Scan for the cell matching the given text and deliver its (X, Y) coordinate at center. 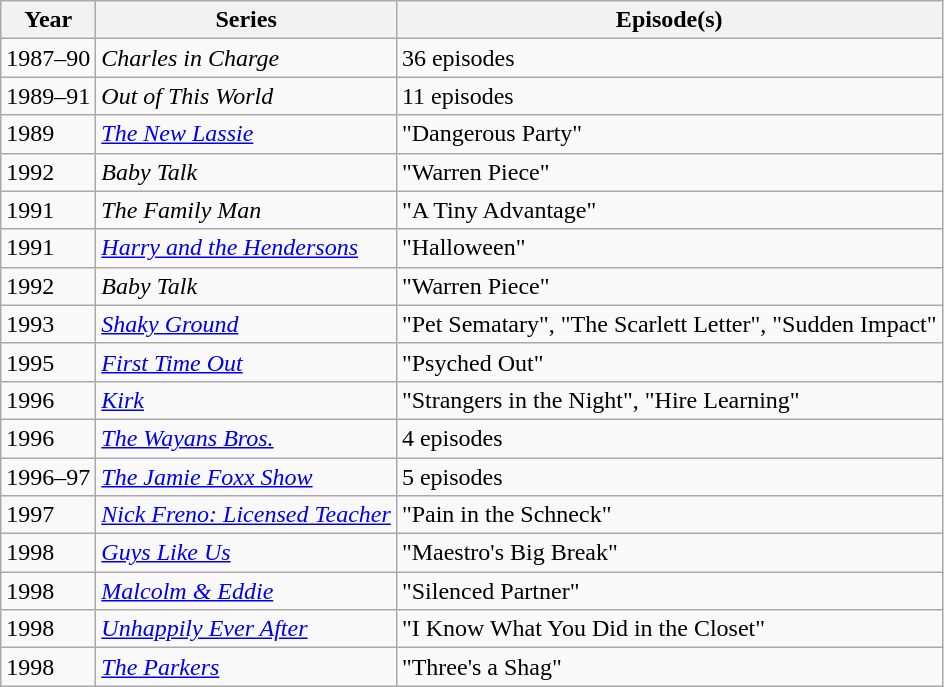
The Family Man (246, 210)
Harry and the Hendersons (246, 248)
1989 (48, 134)
Shaky Ground (246, 324)
Charles in Charge (246, 58)
1993 (48, 324)
1987–90 (48, 58)
The New Lassie (246, 134)
Series (246, 20)
Unhappily Ever After (246, 629)
Nick Freno: Licensed Teacher (246, 515)
Malcolm & Eddie (246, 591)
11 episodes (669, 96)
"Silenced Partner" (669, 591)
Guys Like Us (246, 553)
"Pain in the Schneck" (669, 515)
"Three's a Shag" (669, 667)
The Wayans Bros. (246, 438)
"Dangerous Party" (669, 134)
"Halloween" (669, 248)
"I Know What You Did in the Closet" (669, 629)
"Psyched Out" (669, 362)
Kirk (246, 400)
"Pet Sematary", "The Scarlett Letter", "Sudden Impact" (669, 324)
4 episodes (669, 438)
1997 (48, 515)
"Strangers in the Night", "Hire Learning" (669, 400)
36 episodes (669, 58)
"A Tiny Advantage" (669, 210)
First Time Out (246, 362)
"Maestro's Big Break" (669, 553)
The Parkers (246, 667)
1995 (48, 362)
The Jamie Foxx Show (246, 477)
1996–97 (48, 477)
5 episodes (669, 477)
1989–91 (48, 96)
Year (48, 20)
Episode(s) (669, 20)
Out of This World (246, 96)
